Detect which cell encompasses the target text, then output its (X, Y) center coordinate. 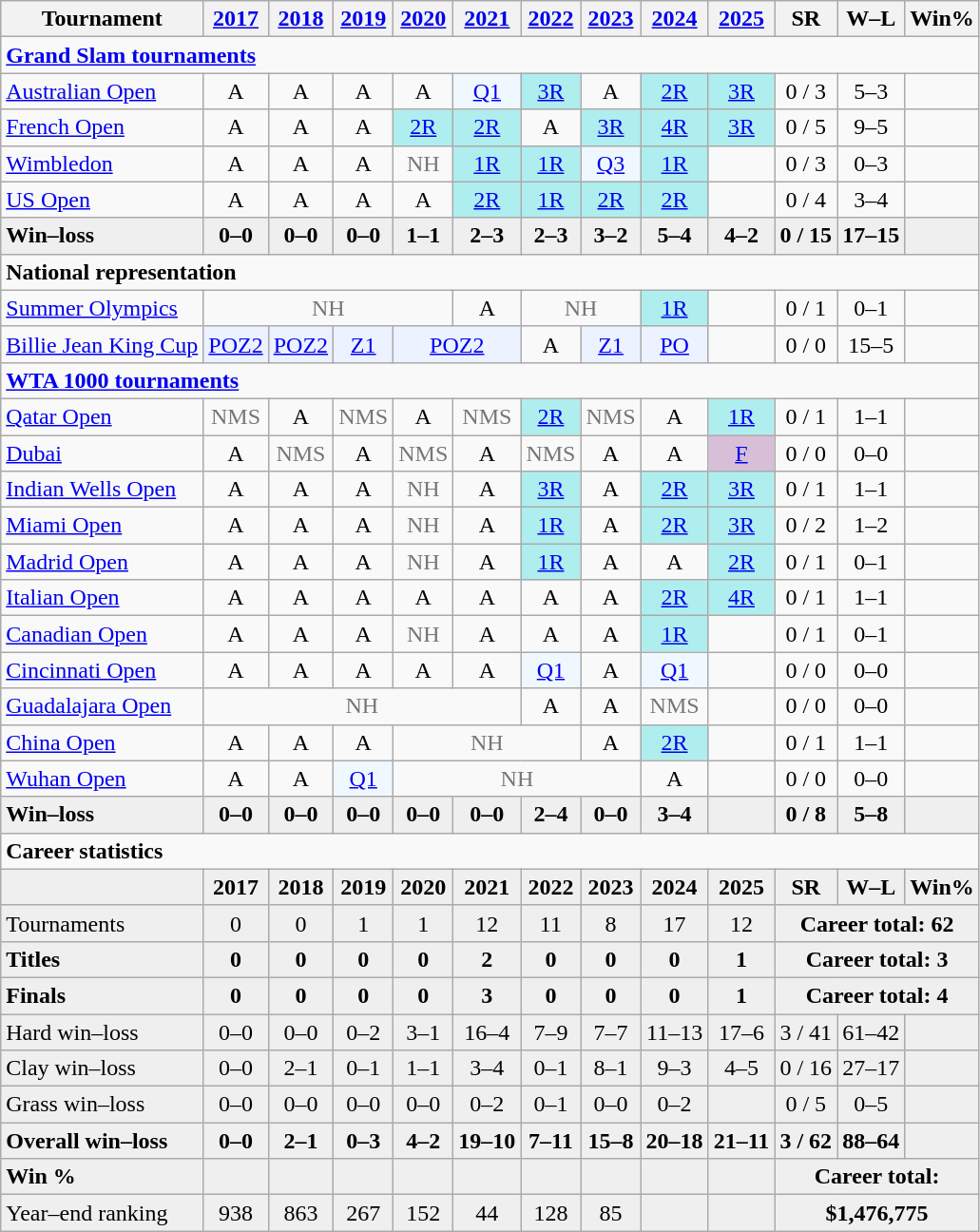
PO (675, 344)
938 (236, 1213)
Guadalajara Open (103, 706)
11–13 (675, 1031)
Titles (103, 959)
4–5 (741, 1068)
Qatar Open (103, 416)
Madrid Open (103, 562)
19–10 (487, 1141)
17–6 (741, 1031)
0 / 16 (806, 1068)
8 (610, 923)
WTA 1000 tournaments (490, 380)
2 (487, 959)
3–2 (610, 236)
27–17 (871, 1068)
Wuhan Open (103, 779)
Summer Olympics (103, 308)
0 / 2 (806, 526)
44 (487, 1213)
9–5 (871, 127)
17 (675, 923)
Year–end ranking (103, 1213)
Q3 (610, 164)
7–11 (551, 1141)
Billie Jean King Cup (103, 344)
Hard win–loss (103, 1031)
Career total: (876, 1177)
88–64 (871, 1141)
Cincinnati Open (103, 670)
5–3 (871, 91)
85 (610, 1213)
0–5 (871, 1105)
0 / 4 (806, 200)
3 / 62 (806, 1141)
1–2 (871, 526)
Career statistics (490, 851)
Career total: 62 (876, 923)
Tournament (103, 19)
Grass win–loss (103, 1105)
French Open (103, 127)
Finals (103, 995)
863 (300, 1213)
16–4 (487, 1031)
5–4 (675, 236)
Tournaments (103, 923)
National representation (490, 272)
Career total: 4 (876, 995)
Win % (103, 1177)
Dubai (103, 453)
Grand Slam tournaments (490, 55)
21–11 (741, 1141)
Canadian Open (103, 634)
F (741, 453)
3 / 41 (806, 1031)
128 (551, 1213)
15–8 (610, 1141)
7–9 (551, 1031)
11 (551, 923)
0 / 8 (806, 815)
0 / 15 (806, 236)
2–4 (551, 815)
5–8 (871, 815)
$1,476,775 (876, 1213)
15–5 (871, 344)
61–42 (871, 1031)
Italian Open (103, 598)
Wimbledon (103, 164)
3–1 (424, 1031)
267 (363, 1213)
3 (487, 995)
Clay win–loss (103, 1068)
7–7 (610, 1031)
Overall win–loss (103, 1141)
Career total: 3 (876, 959)
Miami Open (103, 526)
Australian Open (103, 91)
China Open (103, 742)
17–15 (871, 236)
8–1 (610, 1068)
Indian Wells Open (103, 490)
20–18 (675, 1141)
9–3 (675, 1068)
152 (424, 1213)
US Open (103, 200)
